Scan for the cell matching the given text and deliver its [x, y] coordinate at center. 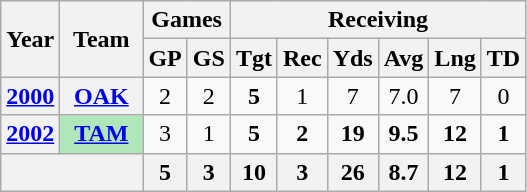
Yds [352, 58]
GS [208, 58]
Rec [302, 58]
0 [503, 96]
8.7 [404, 172]
Lng [455, 58]
TD [503, 58]
Tgt [254, 58]
Year [30, 39]
Receiving [378, 20]
7.0 [404, 96]
TAM [102, 134]
2002 [30, 134]
2000 [30, 96]
19 [352, 134]
OAK [102, 96]
Avg [404, 58]
10 [254, 172]
GP [165, 58]
26 [352, 172]
Games [186, 20]
9.5 [404, 134]
Team [102, 39]
